Extract the [X, Y] coordinate from the center of the cell holding the provided text.  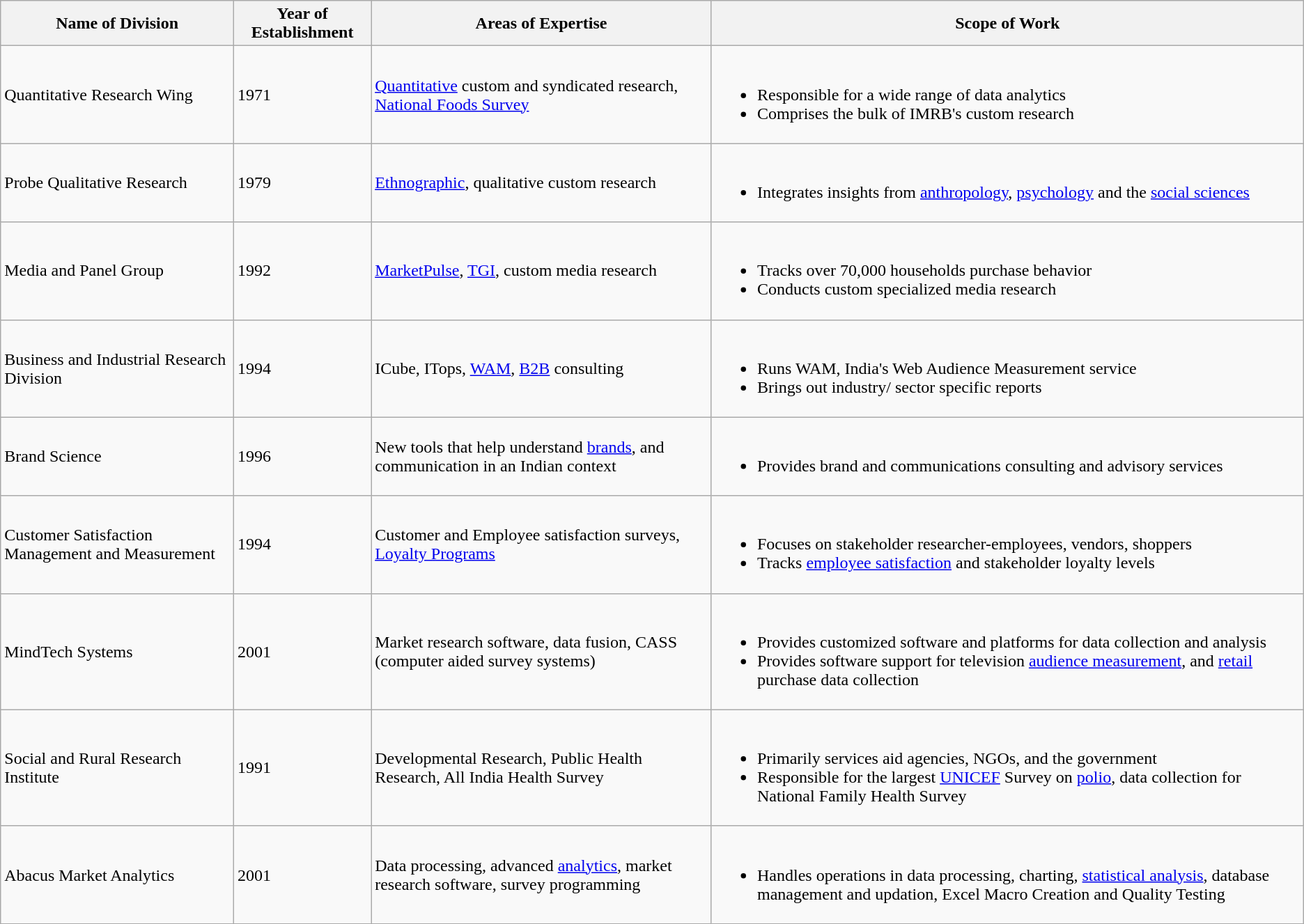
1979 [302, 182]
Abacus Market Analytics [117, 875]
Quantitative Research Wing [117, 95]
Ethnographic, qualitative custom research [542, 182]
Name of Division [117, 24]
Developmental Research, Public Health Research, All India Health Survey [542, 767]
1991 [302, 767]
Scope of Work [1007, 24]
Media and Panel Group [117, 271]
Tracks over 70,000 households purchase behaviorConducts custom specialized media research [1007, 271]
1971 [302, 95]
Market research software, data fusion, CASS (computer aided survey systems) [542, 652]
New tools that help understand brands, and communication in an Indian context [542, 457]
Areas of Expertise [542, 24]
Integrates insights from anthropology, psychology and the social sciences [1007, 182]
Business and Industrial Research Division [117, 368]
Handles operations in data processing, charting, statistical analysis, database management and updation, Excel Macro Creation and Quality Testing [1007, 875]
MindTech Systems [117, 652]
MarketPulse, TGI, custom media research [542, 271]
Social and Rural Research Institute [117, 767]
Quantitative custom and syndicated research, National Foods Survey [542, 95]
Focuses on stakeholder researcher-employees, vendors, shoppersTracks employee satisfaction and stakeholder loyalty levels [1007, 545]
Customer Satisfaction Management and Measurement [117, 545]
Brand Science [117, 457]
ICube, ITops, WAM, B2B consulting [542, 368]
Runs WAM, India's Web Audience Measurement serviceBrings out industry/ sector specific reports [1007, 368]
Customer and Employee satisfaction surveys, Loyalty Programs [542, 545]
Provides brand and communications consulting and advisory services [1007, 457]
1996 [302, 457]
Probe Qualitative Research [117, 182]
Responsible for a wide range of data analyticsComprises the bulk of IMRB's custom research [1007, 95]
Year of Establishment [302, 24]
Data processing, advanced analytics, market research software, survey programming [542, 875]
1992 [302, 271]
